From the cell containing the given text, extract its center point as (x, y) coordinate. 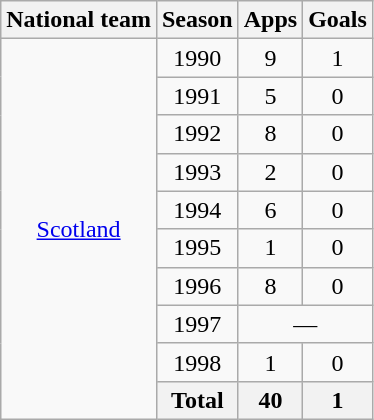
1993 (197, 172)
Goals (338, 20)
1991 (197, 96)
Season (197, 20)
— (305, 324)
National team (79, 20)
2 (270, 172)
Apps (270, 20)
1995 (197, 248)
1994 (197, 210)
1992 (197, 134)
9 (270, 58)
6 (270, 210)
5 (270, 96)
Scotland (79, 230)
1998 (197, 362)
Total (197, 400)
1997 (197, 324)
40 (270, 400)
1996 (197, 286)
1990 (197, 58)
